Find where the given text appears and provide that cell's center as [X, Y] coordinate. 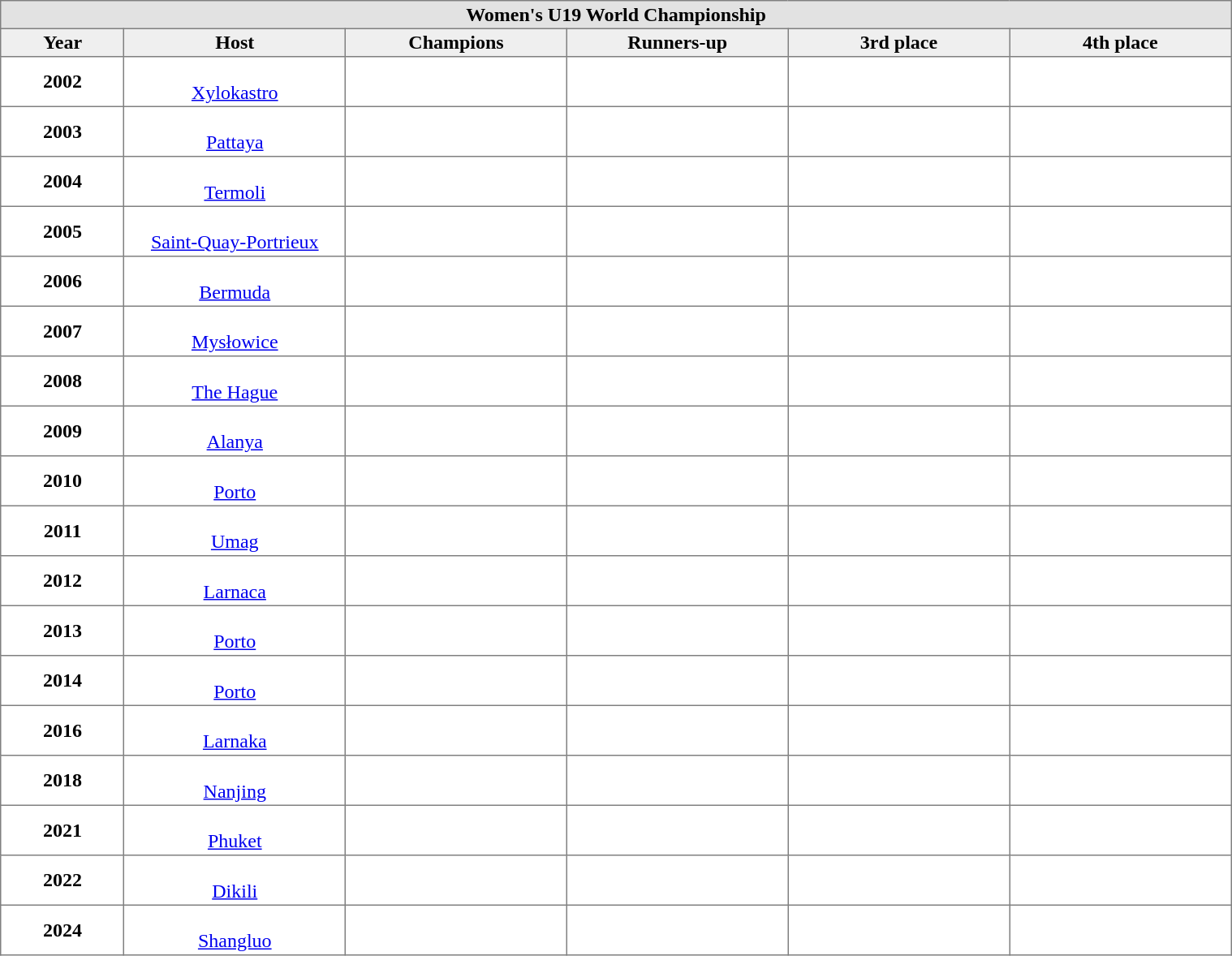
Mysłowice [235, 331]
2008 [62, 381]
2004 [62, 182]
2021 [62, 830]
Nanjing [235, 781]
Phuket [235, 830]
Host [235, 42]
3rd place [899, 42]
Saint-Quay-Portrieux [235, 231]
Year [62, 42]
Xylokastro [235, 82]
2010 [62, 481]
Bermuda [235, 282]
Dikili [235, 881]
2024 [62, 930]
2009 [62, 431]
Champions [456, 42]
2002 [62, 82]
4th place [1120, 42]
2007 [62, 331]
2003 [62, 131]
Umag [235, 531]
2016 [62, 730]
2018 [62, 781]
Larnaca [235, 581]
Runners-up [677, 42]
2013 [62, 631]
2011 [62, 531]
Pattaya [235, 131]
Larnaka [235, 730]
2006 [62, 282]
2022 [62, 881]
2005 [62, 231]
Shangluo [235, 930]
The Hague [235, 381]
2012 [62, 581]
2014 [62, 681]
Alanya [235, 431]
Women's U19 World Championship [615, 15]
Termoli [235, 182]
